Identify which cell holds the provided text, then report its [X, Y] central coordinate. 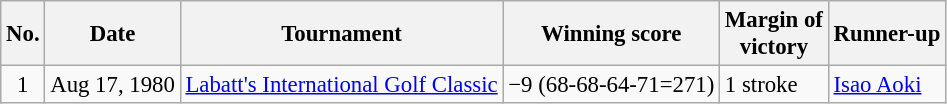
Winning score [612, 34]
Date [112, 34]
Labatt's International Golf Classic [342, 85]
Tournament [342, 34]
Runner-up [886, 34]
No. [23, 34]
1 [23, 85]
Isao Aoki [886, 85]
−9 (68-68-64-71=271) [612, 85]
Aug 17, 1980 [112, 85]
Margin ofvictory [774, 34]
1 stroke [774, 85]
